For the text-containing cell, return its midpoint in [x, y] coordinate format. 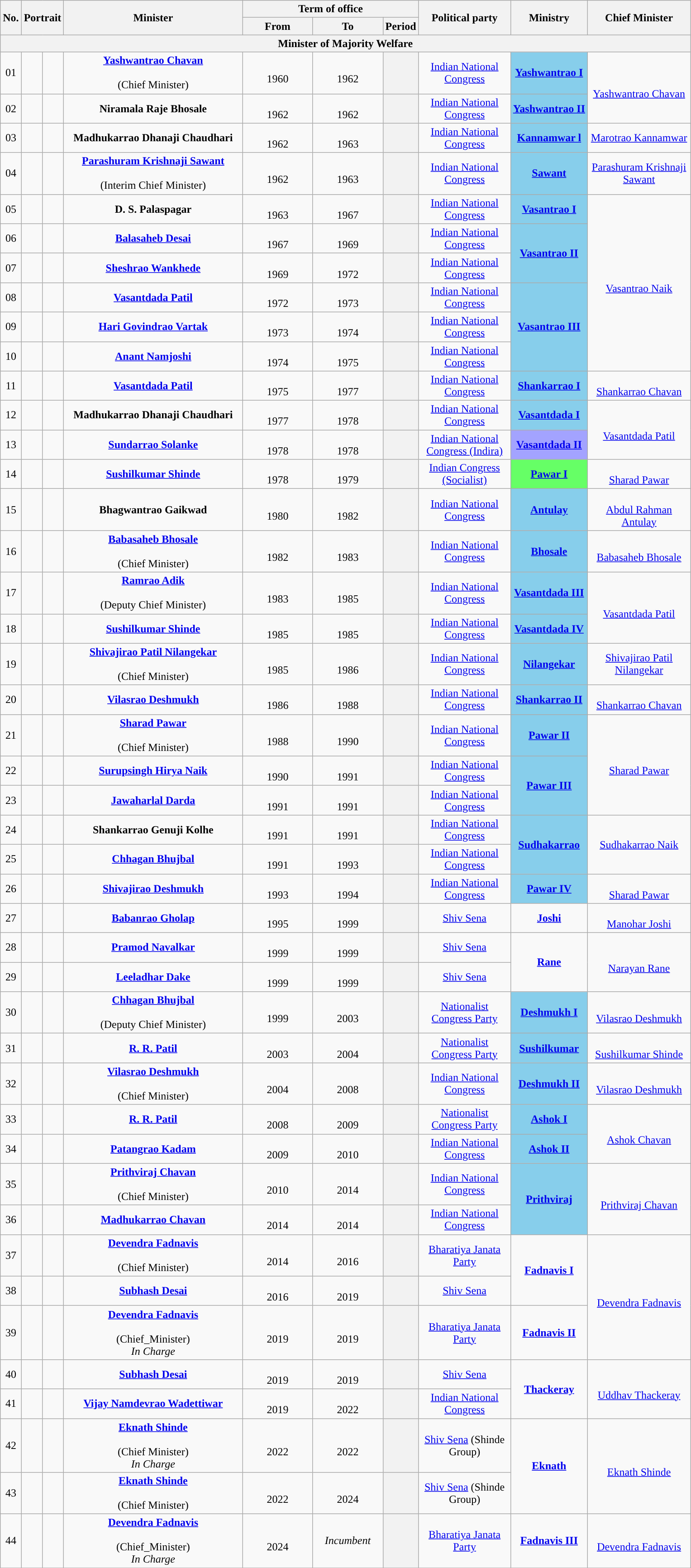
Pawar II [549, 735]
Marotrao Kannamwar [639, 138]
Niramala Raje Bhosale [153, 109]
Eknath Shinde (Chief Minister) [153, 1493]
Vasantdada I [549, 416]
08 [11, 297]
Uddhav Thackeray [639, 1389]
37 [11, 1255]
Chief Minister [639, 18]
Antulay [549, 510]
Indian National Congress (Indira) [464, 445]
07 [11, 268]
40 [11, 1374]
1980 [278, 510]
Kannamwar l [549, 138]
30 [11, 1013]
36 [11, 1219]
Shankarrao I [549, 386]
29 [11, 977]
Sudhakarrao [549, 844]
Portrait [43, 18]
19 [11, 664]
Eknath Shinde (Chief Minister)In Charge [153, 1446]
Yashwantrao Chavan [639, 88]
Yashwantrao I [549, 73]
02 [11, 109]
Hari Govindrao Vartak [153, 327]
1979 [348, 474]
From [278, 26]
1960 [278, 73]
Indian Congress (Socialist) [464, 474]
Manohar Joshi [639, 918]
Patangrao Kadam [153, 1149]
Nilangekar [549, 664]
Ministry [549, 18]
44 [11, 1541]
12 [11, 416]
23 [11, 800]
32 [11, 1084]
31 [11, 1048]
04 [11, 173]
25 [11, 859]
Babasaheb Bhosale [639, 551]
To [348, 26]
16 [11, 551]
Sharad Pawar (Chief Minister) [153, 735]
38 [11, 1291]
Sawant [549, 173]
Political party [464, 18]
Yashwantrao II [549, 109]
Vilasrao Deshmukh (Chief Minister) [153, 1084]
28 [11, 948]
Narayan Rane [639, 962]
Sundarrao Solanke [153, 445]
Bhagwantrao Gaikwad [153, 510]
No. [11, 18]
Vasantdada II [549, 445]
20 [11, 700]
Pramod Navalkar [153, 948]
Shankarrao II [549, 700]
Anant Namjoshi [153, 356]
Joshi [549, 918]
27 [11, 918]
Ashok II [549, 1149]
06 [11, 238]
Vasantrao II [549, 253]
Babasaheb Bhosale (Chief Minister) [153, 551]
Surupsingh Hirya Naik [153, 770]
Bhosale [549, 551]
18 [11, 628]
Parashuram Krishnaji Sawant (Interim Chief Minister) [153, 173]
Vasantrao Naik [639, 282]
Leeladhar Dake [153, 977]
Prithviraj Chavan (Chief Minister) [153, 1184]
Vasantdada IV [549, 628]
Shivajirao Deshmukh [153, 888]
11 [11, 386]
Vijay Namdevrao Wadettiwar [153, 1403]
Ramrao Adik (Deputy Chief Minister) [153, 593]
Chhagan Bhujbal [153, 859]
43 [11, 1493]
26 [11, 888]
Yashwantrao Chavan (Chief Minister) [153, 73]
Jawaharlal Darda [153, 800]
Pawar IV [549, 888]
Incumbent [348, 1541]
22 [11, 770]
Madhukarrao Chavan [153, 1219]
Period [401, 26]
Shivajirao Patil Nilangekar [639, 664]
24 [11, 829]
Fadnavis III [549, 1541]
42 [11, 1446]
15 [11, 510]
Vasantrao I [549, 209]
Parashuram Krishnaji Sawant [639, 173]
10 [11, 356]
Shankarrao Genuji Kolhe [153, 829]
Rane [549, 962]
1995 [278, 918]
Balasaheb Desai [153, 238]
Sheshrao Wankhede [153, 268]
Term of office [330, 9]
Fadnavis II [549, 1333]
Devendra Fadnavis (Chief Minister) [153, 1255]
33 [11, 1119]
Thackeray [549, 1389]
Fadnavis I [549, 1270]
Vasantrao III [549, 327]
01 [11, 73]
Deshmukh I [549, 1013]
Minister of Majority Welfare [346, 43]
09 [11, 327]
Chhagan Bhujbal (Deputy Chief Minister) [153, 1013]
Shivajirao Patil Nilangekar (Chief Minister) [153, 664]
Minister [153, 18]
35 [11, 1184]
Pawar III [549, 785]
05 [11, 209]
34 [11, 1149]
Deshmukh II [549, 1084]
Sudhakarrao Naik [639, 844]
17 [11, 593]
Sushilkumar [549, 1048]
14 [11, 474]
Eknath Shinde [639, 1467]
Eknath [549, 1467]
21 [11, 735]
03 [11, 138]
Ashok I [549, 1119]
Ashok Chavan [639, 1134]
Vasantdada III [549, 593]
13 [11, 445]
39 [11, 1333]
D. S. Palaspagar [153, 209]
Prithviraj Chavan [639, 1199]
Babanrao Gholap [153, 918]
1994 [348, 888]
Prithviraj [549, 1199]
41 [11, 1403]
Pawar I [549, 474]
Abdul Rahman Antulay [639, 510]
